Return the [x, y] coordinate for the center point of the cell that contains the specified text.  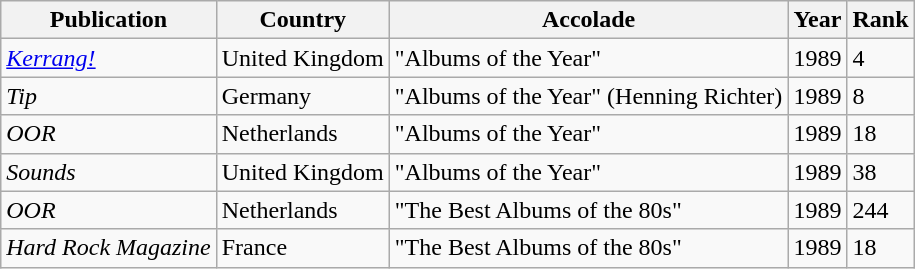
Kerrang! [108, 58]
Hard Rock Magazine [108, 248]
Year [818, 20]
"Albums of the Year" (Henning Richter) [588, 96]
Publication [108, 20]
Sounds [108, 172]
Tip [108, 96]
Country [302, 20]
France [302, 248]
8 [880, 96]
4 [880, 58]
Accolade [588, 20]
244 [880, 210]
38 [880, 172]
Germany [302, 96]
Rank [880, 20]
